For the text-containing cell, return its midpoint in (x, y) coordinate format. 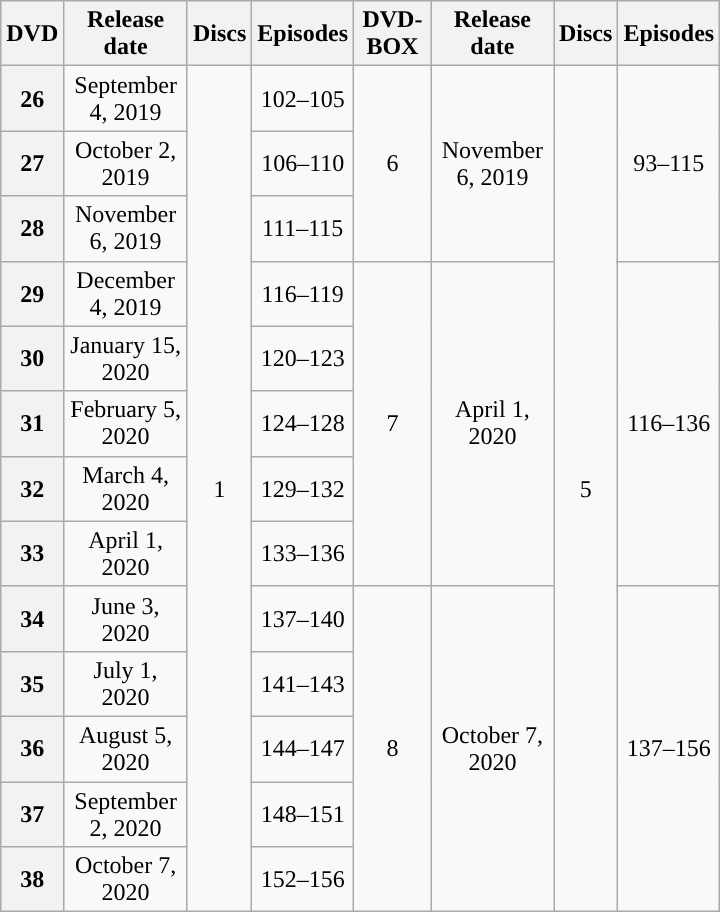
30 (32, 358)
38 (32, 880)
116–136 (669, 424)
148–151 (303, 814)
29 (32, 294)
137–140 (303, 618)
35 (32, 684)
5 (586, 489)
June 3, 2020 (126, 618)
152–156 (303, 880)
February 5, 2020 (126, 424)
March 4, 2020 (126, 488)
31 (32, 424)
32 (32, 488)
141–143 (303, 684)
7 (393, 424)
116–119 (303, 294)
6 (393, 164)
144–147 (303, 748)
August 5, 2020 (126, 748)
37 (32, 814)
36 (32, 748)
28 (32, 228)
129–132 (303, 488)
8 (393, 748)
102–105 (303, 98)
October 2, 2019 (126, 164)
December 4, 2019 (126, 294)
1 (219, 489)
133–136 (303, 554)
106–110 (303, 164)
124–128 (303, 424)
120–123 (303, 358)
26 (32, 98)
September 4, 2019 (126, 98)
January 15, 2020 (126, 358)
111–115 (303, 228)
DVD (32, 34)
93–115 (669, 164)
July 1, 2020 (126, 684)
33 (32, 554)
DVD-BOX (393, 34)
137–156 (669, 748)
September 2, 2020 (126, 814)
34 (32, 618)
27 (32, 164)
